Return the (X, Y) coordinate for the center point of the cell that contains the specified text.  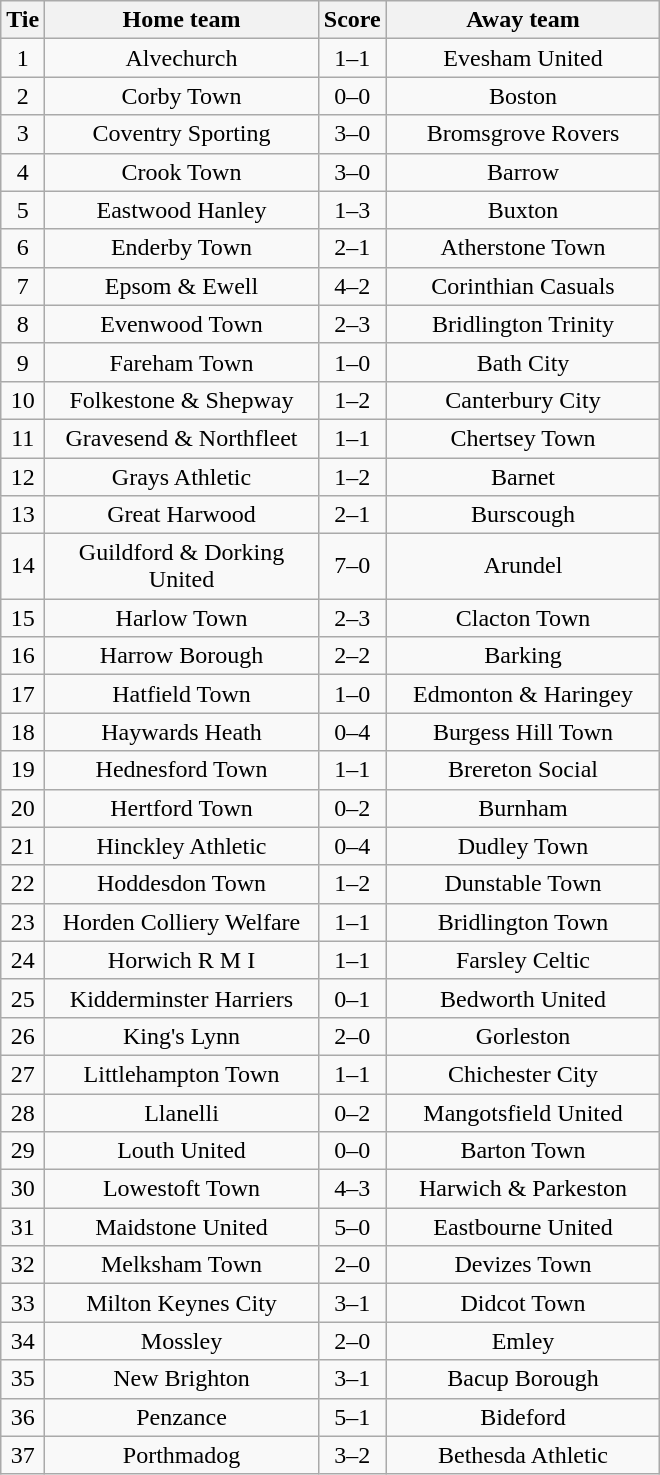
Bideford (523, 1417)
2 (23, 96)
Eastwood Hanley (182, 210)
Hertford Town (182, 808)
Barking (523, 656)
0–1 (352, 998)
Didcot Town (523, 1303)
32 (23, 1265)
Horden Colliery Welfare (182, 922)
23 (23, 922)
Harrow Borough (182, 656)
Grays Athletic (182, 477)
Bath City (523, 362)
Eastbourne United (523, 1227)
4 (23, 172)
Corinthian Casuals (523, 286)
Bethesda Athletic (523, 1455)
Score (352, 20)
Edmonton & Haringey (523, 694)
Burnham (523, 808)
Horwich R M I (182, 960)
9 (23, 362)
Burgess Hill Town (523, 732)
Barrow (523, 172)
1–3 (352, 210)
25 (23, 998)
15 (23, 618)
Canterbury City (523, 400)
11 (23, 438)
10 (23, 400)
Alvechurch (182, 58)
Bromsgrove Rovers (523, 134)
Haywards Heath (182, 732)
6 (23, 248)
Bacup Borough (523, 1379)
Mossley (182, 1341)
Barton Town (523, 1151)
Epsom & Ewell (182, 286)
Crook Town (182, 172)
Gravesend & Northfleet (182, 438)
34 (23, 1341)
4–2 (352, 286)
King's Lynn (182, 1036)
26 (23, 1036)
Mangotsfield United (523, 1113)
Littlehampton Town (182, 1074)
Bedworth United (523, 998)
Penzance (182, 1417)
12 (23, 477)
Away team (523, 20)
37 (23, 1455)
36 (23, 1417)
16 (23, 656)
Harlow Town (182, 618)
Melksham Town (182, 1265)
Great Harwood (182, 515)
Guildford & Dorking United (182, 566)
Hoddesdon Town (182, 884)
3–2 (352, 1455)
Fareham Town (182, 362)
Milton Keynes City (182, 1303)
5 (23, 210)
Clacton Town (523, 618)
Bridlington Town (523, 922)
Devizes Town (523, 1265)
Arundel (523, 566)
3 (23, 134)
14 (23, 566)
Hednesford Town (182, 770)
2–2 (352, 656)
4–3 (352, 1189)
22 (23, 884)
33 (23, 1303)
Tie (23, 20)
17 (23, 694)
21 (23, 846)
5–1 (352, 1417)
Brereton Social (523, 770)
Buxton (523, 210)
24 (23, 960)
Gorleston (523, 1036)
Evesham United (523, 58)
1 (23, 58)
Chichester City (523, 1074)
27 (23, 1074)
Harwich & Parkeston (523, 1189)
Coventry Sporting (182, 134)
7 (23, 286)
Folkestone & Shepway (182, 400)
Farsley Celtic (523, 960)
Dudley Town (523, 846)
35 (23, 1379)
Home team (182, 20)
Maidstone United (182, 1227)
Chertsey Town (523, 438)
7–0 (352, 566)
New Brighton (182, 1379)
8 (23, 324)
31 (23, 1227)
Hinckley Athletic (182, 846)
Bridlington Trinity (523, 324)
19 (23, 770)
28 (23, 1113)
Boston (523, 96)
18 (23, 732)
Evenwood Town (182, 324)
Hatfield Town (182, 694)
30 (23, 1189)
13 (23, 515)
Lowestoft Town (182, 1189)
Emley (523, 1341)
Enderby Town (182, 248)
Atherstone Town (523, 248)
Kidderminster Harriers (182, 998)
Corby Town (182, 96)
Llanelli (182, 1113)
Burscough (523, 515)
Dunstable Town (523, 884)
5–0 (352, 1227)
29 (23, 1151)
Porthmadog (182, 1455)
20 (23, 808)
Louth United (182, 1151)
Barnet (523, 477)
